Extract the (x, y) coordinate from the center of the cell holding the provided text.  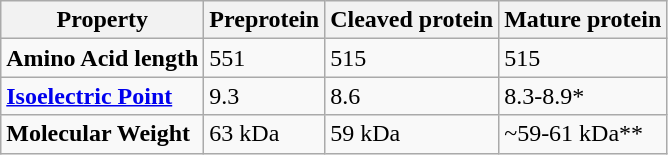
9.3 (264, 96)
Preprotein (264, 20)
63 kDa (264, 134)
Molecular Weight (102, 134)
551 (264, 58)
8.3-8.9* (583, 96)
Isoelectric Point (102, 96)
~59-61 kDa** (583, 134)
8.6 (412, 96)
59 kDa (412, 134)
Cleaved protein (412, 20)
Property (102, 20)
Mature protein (583, 20)
Amino Acid length (102, 58)
